Output the (X, Y) coordinate of the center of the cell containing the given text.  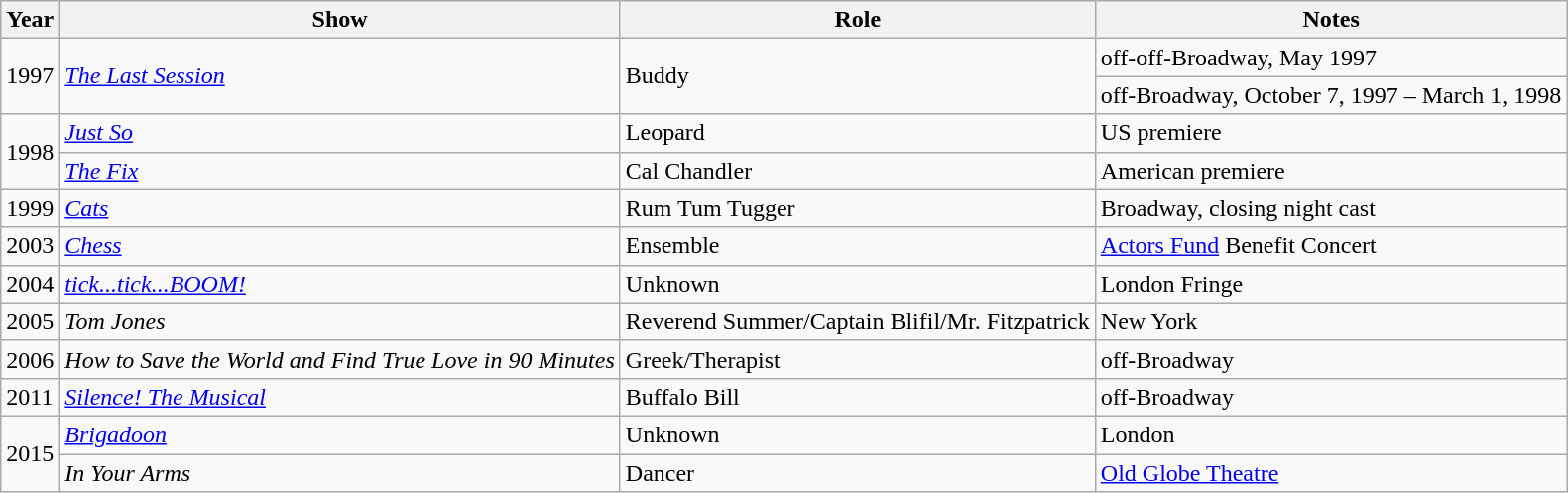
Old Globe Theatre (1331, 473)
2005 (30, 321)
Just So (339, 133)
New York (1331, 321)
How to Save the World and Find True Love in 90 Minutes (339, 359)
Year (30, 20)
Broadway, closing night cast (1331, 208)
Notes (1331, 20)
The Fix (339, 171)
Ensemble (857, 246)
American premiere (1331, 171)
2011 (30, 397)
Show (339, 20)
Greek/Therapist (857, 359)
Cats (339, 208)
Cal Chandler (857, 171)
Reverend Summer/Captain Blifil/Mr. Fitzpatrick (857, 321)
Actors Fund Benefit Concert (1331, 246)
In Your Arms (339, 473)
1999 (30, 208)
2015 (30, 453)
2003 (30, 246)
Buffalo Bill (857, 397)
London (1331, 434)
The Last Session (339, 76)
Rum Tum Tugger (857, 208)
Dancer (857, 473)
off-Broadway, October 7, 1997 – March 1, 1998 (1331, 95)
US premiere (1331, 133)
London Fringe (1331, 284)
Tom Jones (339, 321)
Buddy (857, 76)
Role (857, 20)
1997 (30, 76)
2004 (30, 284)
Leopard (857, 133)
Chess (339, 246)
1998 (30, 152)
tick...tick...BOOM! (339, 284)
Silence! The Musical (339, 397)
Brigadoon (339, 434)
off-off-Broadway, May 1997 (1331, 58)
2006 (30, 359)
